Return (x, y) of the center of cell containing provided text 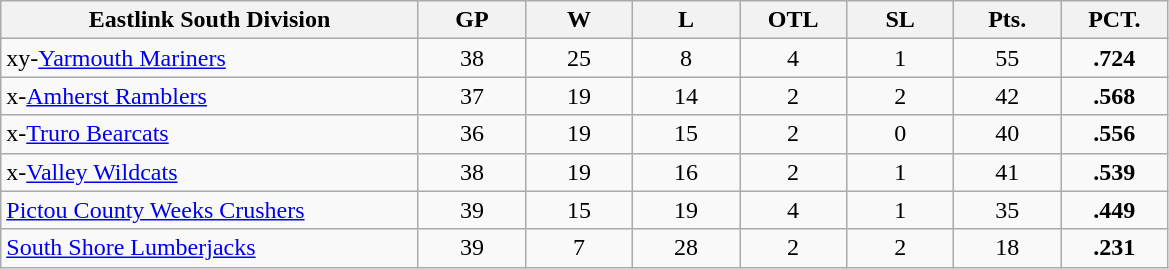
25 (578, 58)
55 (1008, 58)
Pts. (1008, 20)
.568 (1114, 96)
x-Truro Bearcats (210, 134)
.556 (1114, 134)
42 (1008, 96)
OTL (794, 20)
0 (900, 134)
.449 (1114, 210)
.231 (1114, 248)
x-Amherst Ramblers (210, 96)
35 (1008, 210)
8 (686, 58)
28 (686, 248)
xy-Yarmouth Mariners (210, 58)
.539 (1114, 172)
.724 (1114, 58)
41 (1008, 172)
PCT. (1114, 20)
Eastlink South Division (210, 20)
36 (472, 134)
L (686, 20)
GP (472, 20)
South Shore Lumberjacks (210, 248)
18 (1008, 248)
37 (472, 96)
x-Valley Wildcats (210, 172)
16 (686, 172)
14 (686, 96)
SL (900, 20)
40 (1008, 134)
Pictou County Weeks Crushers (210, 210)
W (578, 20)
7 (578, 248)
